For the text-containing cell, return its midpoint in [X, Y] coordinate format. 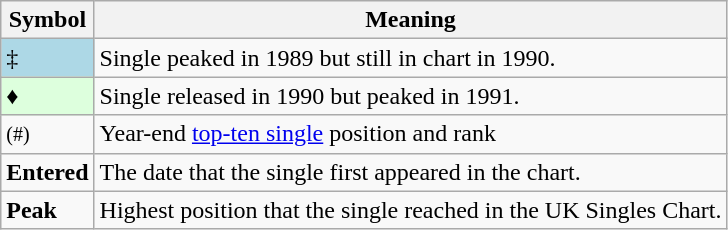
Single peaked in 1989 but still in chart in 1990. [410, 58]
♦ [48, 96]
‡ [48, 58]
Year-end top-ten single position and rank [410, 134]
Highest position that the single reached in the UK Singles Chart. [410, 210]
Entered [48, 172]
The date that the single first appeared in the chart. [410, 172]
Symbol [48, 20]
Meaning [410, 20]
Single released in 1990 but peaked in 1991. [410, 96]
(#) [48, 134]
Peak [48, 210]
